Scan for the cell matching the given text and deliver its [X, Y] coordinate at center. 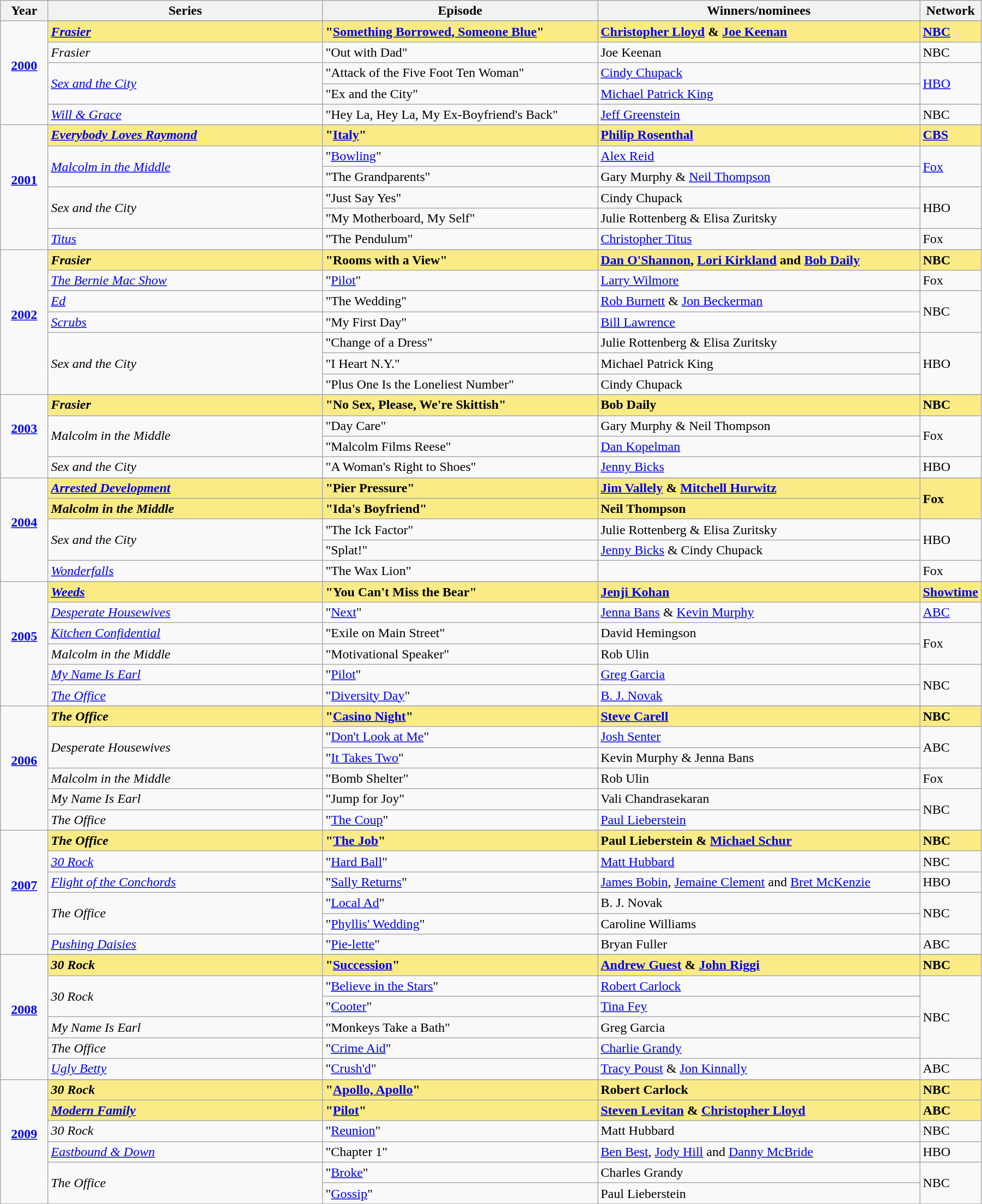
Modern Family [185, 1110]
Jenji Kohan [759, 591]
"Motivational Speaker" [460, 654]
"Monkeys Take a Bath" [460, 1027]
Josh Senter [759, 737]
Bill Lawrence [759, 322]
"Apollo, Apollo" [460, 1090]
Paul Lieberstein & Michael Schur [759, 840]
"Italy" [460, 135]
Charlie Grandy [759, 1048]
Tina Fey [759, 1007]
Steven Levitan & Christopher Lloyd [759, 1110]
"Succession" [460, 965]
"Something Borrowed, Someone Blue" [460, 32]
Titus [185, 239]
"Casino Night" [460, 716]
Joe Keenan [759, 52]
"Malcolm Films Reese" [460, 446]
"Jump for Joy" [460, 799]
Scrubs [185, 322]
David Hemingson [759, 633]
"The Wedding" [460, 301]
"Hey La, Hey La, My Ex-Boyfriend's Back" [460, 114]
Bryan Fuller [759, 945]
"Sally Returns" [460, 882]
"Don't Look at Me" [460, 737]
James Bobin, Jemaine Clement and Bret McKenzie [759, 882]
Winners/nominees [759, 11]
Jeff Greenstein [759, 114]
Series [185, 11]
Andrew Guest & John Riggi [759, 965]
Ugly Betty [185, 1069]
Kevin Murphy & Jenna Bans [759, 758]
2008 [24, 1017]
2004 [24, 529]
"Bomb Shelter" [460, 778]
"Rooms with a View" [460, 260]
"Just Say Yes" [460, 197]
Tracy Poust & Jon Kinnally [759, 1069]
2003 [24, 436]
Pushing Daisies [185, 945]
Jenny Bicks & Cindy Chupack [759, 550]
"Out with Dad" [460, 52]
Larry Wilmore [759, 281]
"Ex and the City" [460, 94]
"Pier Pressure" [460, 488]
"It Takes Two" [460, 758]
Everybody Loves Raymond [185, 135]
Jim Vallely & Mitchell Hurwitz [759, 488]
2009 [24, 1141]
"No Sex, Please, We're Skittish" [460, 405]
"Bowling" [460, 156]
Christopher Lloyd & Joe Keenan [759, 32]
Episode [460, 11]
CBS [950, 135]
"I Heart N.Y." [460, 364]
"Day Care" [460, 426]
Rob Burnett & Jon Beckerman [759, 301]
Flight of the Conchords [185, 882]
"Hard Ball" [460, 861]
Alex Reid [759, 156]
"Local Ad" [460, 903]
"Crush'd" [460, 1069]
Ben Best, Jody Hill and Danny McBride [759, 1152]
2000 [24, 73]
Vali Chandrasekaran [759, 799]
"Ida's Boyfriend" [460, 509]
Bob Daily [759, 405]
"Diversity Day" [460, 695]
"Phyllis' Wedding" [460, 924]
"Splat!" [460, 550]
Steve Carell [759, 716]
2001 [24, 187]
Will & Grace [185, 114]
"The Pendulum" [460, 239]
Dan Kopelman [759, 446]
"Pie-lette" [460, 945]
2006 [24, 768]
Dan O'Shannon, Lori Kirkland and Bob Daily [759, 260]
"Believe in the Stars" [460, 986]
"Attack of the Five Foot Ten Woman" [460, 73]
"Next" [460, 613]
"The Job" [460, 840]
"My First Day" [460, 322]
2005 [24, 643]
Caroline Williams [759, 924]
The Bernie Mac Show [185, 281]
Eastbound & Down [185, 1152]
Weeds [185, 591]
Ed [185, 301]
"Reunion" [460, 1131]
"Chapter 1" [460, 1152]
Network [950, 11]
"Plus One Is the Loneliest Number" [460, 384]
"Cooter" [460, 1007]
"Broke" [460, 1172]
"The Coup" [460, 820]
Showtime [950, 591]
Jenny Bicks [759, 467]
Wonderfalls [185, 571]
"A Woman's Right to Shoes" [460, 467]
"The Ick Factor" [460, 529]
Neil Thompson [759, 509]
Year [24, 11]
"Crime Aid" [460, 1048]
Philip Rosenthal [759, 135]
"My Motherboard, My Self" [460, 218]
2002 [24, 322]
Charles Grandy [759, 1172]
"You Can't Miss the Bear" [460, 591]
2007 [24, 892]
Arrested Development [185, 488]
Jenna Bans & Kevin Murphy [759, 613]
"The Wax Lion" [460, 571]
"Exile on Main Street" [460, 633]
Christopher Titus [759, 239]
"Change of a Dress" [460, 343]
"Gossip" [460, 1193]
Kitchen Confidential [185, 633]
"The Grandparents" [460, 177]
